Provide the (x, y) coordinate of the cell's center where the given text is located.  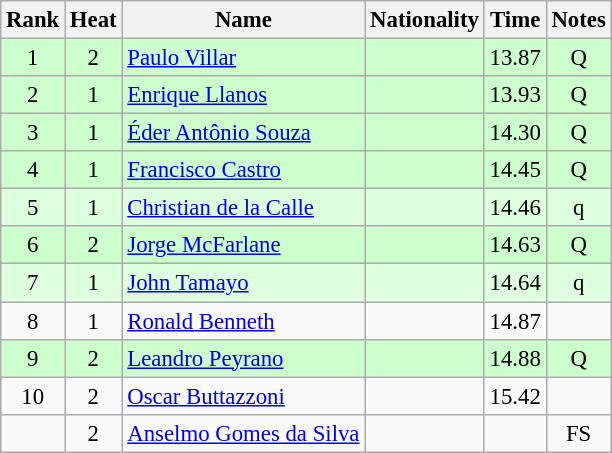
Ronald Benneth (244, 321)
14.45 (515, 170)
Notes (578, 20)
8 (33, 321)
Francisco Castro (244, 170)
9 (33, 358)
Heat (94, 20)
14.30 (515, 133)
Anselmo Gomes da Silva (244, 433)
13.93 (515, 95)
Name (244, 20)
Oscar Buttazzoni (244, 396)
Paulo Villar (244, 58)
14.64 (515, 283)
Leandro Peyrano (244, 358)
Time (515, 20)
14.63 (515, 245)
3 (33, 133)
14.46 (515, 208)
4 (33, 170)
13.87 (515, 58)
Nationality (424, 20)
7 (33, 283)
Enrique Llanos (244, 95)
Christian de la Calle (244, 208)
FS (578, 433)
John Tamayo (244, 283)
Jorge McFarlane (244, 245)
Éder Antônio Souza (244, 133)
6 (33, 245)
Rank (33, 20)
14.87 (515, 321)
14.88 (515, 358)
15.42 (515, 396)
5 (33, 208)
10 (33, 396)
